Extract the (x, y) coordinate from the center of the cell holding the provided text.  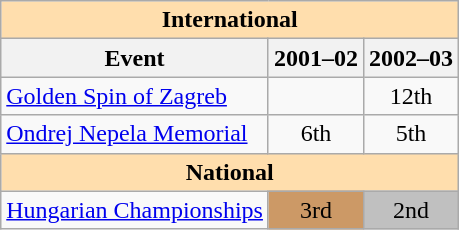
2002–03 (412, 58)
National (230, 172)
2nd (412, 210)
Golden Spin of Zagreb (135, 96)
6th (316, 134)
12th (412, 96)
3rd (316, 210)
Hungarian Championships (135, 210)
Ondrej Nepela Memorial (135, 134)
5th (412, 134)
2001–02 (316, 58)
Event (135, 58)
International (230, 20)
